Identify which cell holds the provided text, then report its (X, Y) central coordinate. 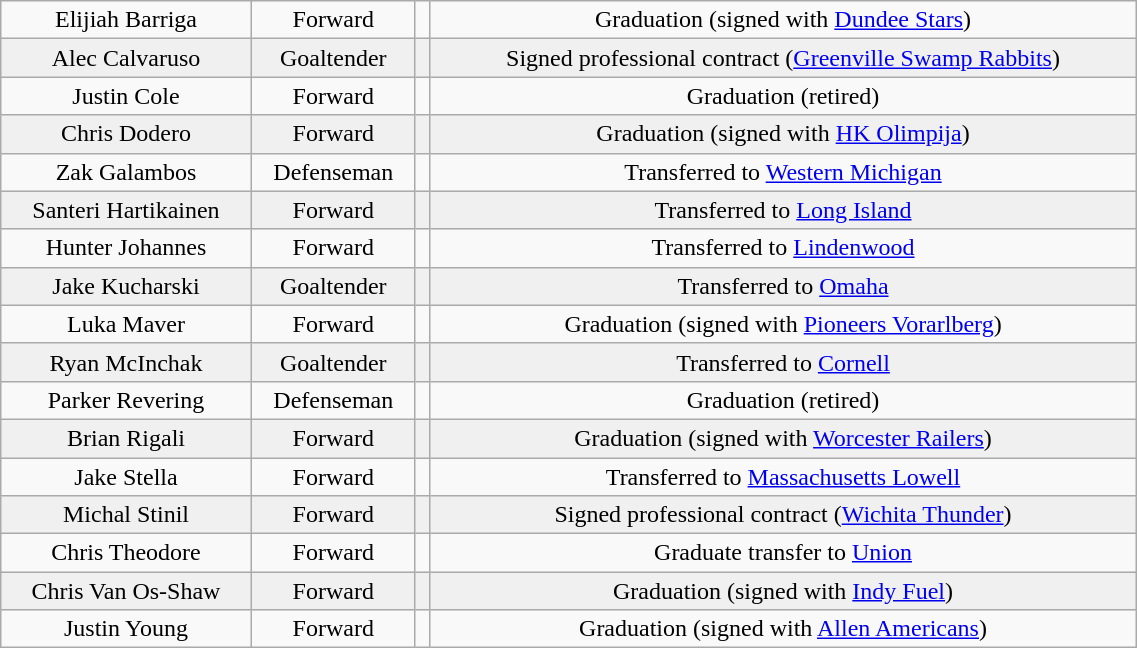
Transferred to Long Island (783, 210)
Graduation (signed with Worcester Railers) (783, 438)
Alec Calvaruso (126, 58)
Michal Stinil (126, 515)
Transferred to Cornell (783, 362)
Zak Galambos (126, 172)
Graduation (signed with Allen Americans) (783, 629)
Chris Dodero (126, 134)
Ryan McInchak (126, 362)
Jake Stella (126, 477)
Hunter Johannes (126, 248)
Justin Cole (126, 96)
Luka Maver (126, 324)
Transferred to Massachusetts Lowell (783, 477)
Signed professional contract (Wichita Thunder) (783, 515)
Graduation (signed with HK Olimpija) (783, 134)
Elijiah Barriga (126, 20)
Justin Young (126, 629)
Graduate transfer to Union (783, 553)
Chris Van Os-Shaw (126, 591)
Brian Rigali (126, 438)
Chris Theodore (126, 553)
Graduation (signed with Indy Fuel) (783, 591)
Transferred to Western Michigan (783, 172)
Parker Revering (126, 400)
Transferred to Omaha (783, 286)
Santeri Hartikainen (126, 210)
Jake Kucharski (126, 286)
Signed professional contract (Greenville Swamp Rabbits) (783, 58)
Graduation (signed with Dundee Stars) (783, 20)
Transferred to Lindenwood (783, 248)
Graduation (signed with Pioneers Vorarlberg) (783, 324)
